Find where the given text appears and provide that cell's center as (x, y) coordinate. 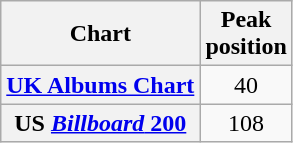
Chart (100, 34)
108 (246, 123)
40 (246, 85)
UK Albums Chart (100, 85)
Peakposition (246, 34)
US Billboard 200 (100, 123)
